Extract the (x, y) coordinate from the center of the cell holding the provided text.  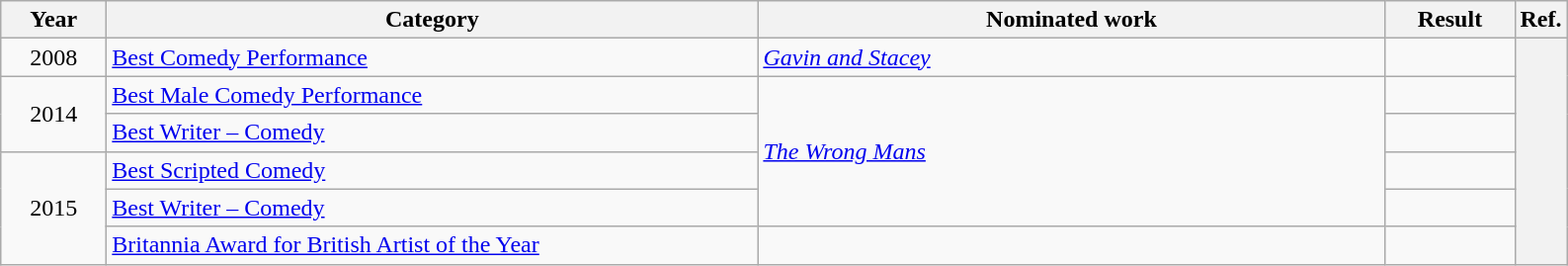
Year (53, 20)
2015 (53, 208)
Ref. (1541, 20)
Result (1450, 20)
The Wrong Mans (1071, 151)
Britannia Award for British Artist of the Year (433, 245)
Best Scripted Comedy (433, 170)
2008 (53, 57)
Nominated work (1071, 20)
Category (433, 20)
Gavin and Stacey (1071, 57)
2014 (53, 114)
Best Comedy Performance (433, 57)
Best Male Comedy Performance (433, 95)
